Output the (X, Y) coordinate of the center of the cell containing the given text.  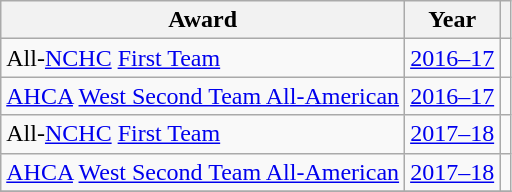
Award (203, 20)
Year (452, 20)
